Pinpoint the cell where the given text exists, returning its [x, y] midpoint coordinate. 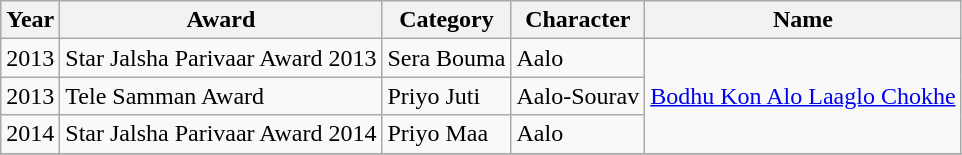
Name [803, 20]
Aalo-Sourav [578, 96]
Priyo Maa [446, 134]
Tele Samman Award [221, 96]
Year [30, 20]
Star Jalsha Parivaar Award 2013 [221, 58]
Award [221, 20]
Category [446, 20]
Character [578, 20]
Star Jalsha Parivaar Award 2014 [221, 134]
Sera Bouma [446, 58]
Bodhu Kon Alo Laaglo Chokhe [803, 96]
2014 [30, 134]
Priyo Juti [446, 96]
